Return the [x, y] coordinate for the center point of the cell that contains the specified text.  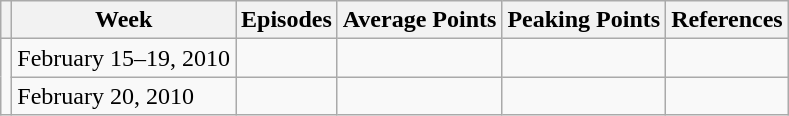
Average Points [420, 20]
Week [124, 20]
Episodes [287, 20]
References [728, 20]
February 15–19, 2010 [124, 58]
February 20, 2010 [124, 96]
Peaking Points [584, 20]
